Return (x, y) of the center of cell containing provided text 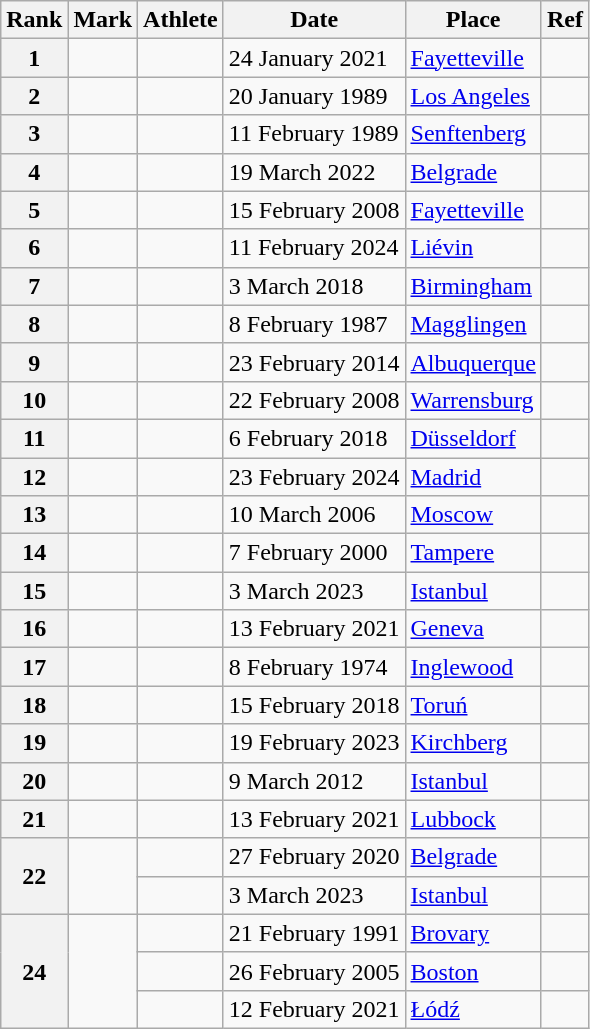
19 (34, 743)
21 (34, 819)
Geneva (473, 629)
9 March 2012 (314, 781)
14 (34, 553)
Brovary (473, 933)
Birmingham (473, 286)
Magglingen (473, 324)
5 (34, 210)
23 February 2014 (314, 362)
Warrensburg (473, 400)
19 March 2022 (314, 172)
Düsseldorf (473, 438)
12 (34, 477)
7 February 2000 (314, 553)
24 January 2021 (314, 58)
20 (34, 781)
10 March 2006 (314, 515)
16 (34, 629)
10 (34, 400)
21 February 1991 (314, 933)
15 February 2018 (314, 705)
Place (473, 20)
24 (34, 971)
11 February 2024 (314, 248)
Boston (473, 971)
Albuquerque (473, 362)
Toruń (473, 705)
8 (34, 324)
23 February 2024 (314, 477)
Inglewood (473, 667)
6 (34, 248)
19 February 2023 (314, 743)
17 (34, 667)
4 (34, 172)
2 (34, 96)
Mark (103, 20)
3 March 2018 (314, 286)
27 February 2020 (314, 857)
11 February 1989 (314, 134)
Rank (34, 20)
22 February 2008 (314, 400)
15 (34, 591)
7 (34, 286)
6 February 2018 (314, 438)
18 (34, 705)
22 (34, 876)
Date (314, 20)
9 (34, 362)
Moscow (473, 515)
Liévin (473, 248)
Łódź (473, 1009)
Senftenberg (473, 134)
20 January 1989 (314, 96)
11 (34, 438)
13 (34, 515)
1 (34, 58)
15 February 2008 (314, 210)
Athlete (181, 20)
Kirchberg (473, 743)
Lubbock (473, 819)
Los Angeles (473, 96)
12 February 2021 (314, 1009)
Ref (564, 20)
Madrid (473, 477)
26 February 2005 (314, 971)
8 February 1974 (314, 667)
8 February 1987 (314, 324)
3 (34, 134)
Tampere (473, 553)
